Search for the cell housing the specified text and yield its (X, Y) center coordinate. 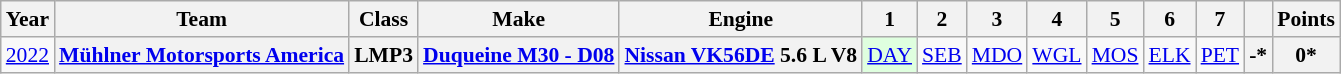
ELK (1169, 55)
-* (1258, 55)
Year (28, 19)
MOS (1116, 55)
PET (1220, 55)
3 (998, 19)
5 (1116, 19)
2 (942, 19)
0* (1306, 55)
4 (1056, 19)
WGL (1056, 55)
Class (384, 19)
7 (1220, 19)
LMP3 (384, 55)
MDO (998, 55)
6 (1169, 19)
1 (890, 19)
Team (202, 19)
DAY (890, 55)
Engine (740, 19)
Mühlner Motorsports America (202, 55)
SEB (942, 55)
Nissan VK56DE 5.6 L V8 (740, 55)
Duqueine M30 - D08 (518, 55)
2022 (28, 55)
Points (1306, 19)
Make (518, 19)
